For the text-containing cell, return its midpoint in [X, Y] coordinate format. 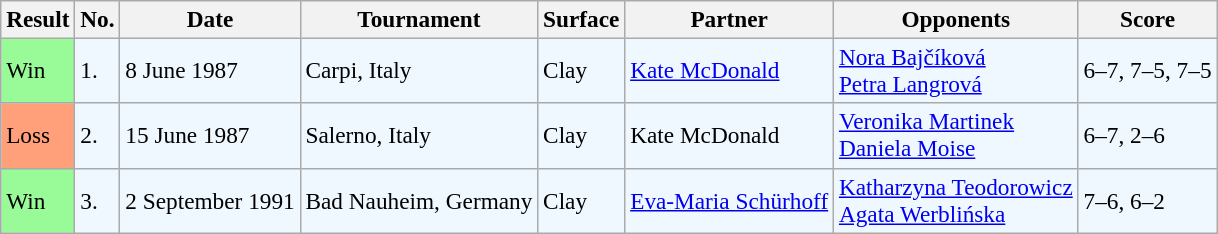
6–7, 2–6 [1148, 136]
Eva-Maria Schürhoff [730, 200]
Date [210, 19]
Opponents [956, 19]
Bad Nauheim, Germany [419, 200]
Loss [38, 136]
Tournament [419, 19]
6–7, 7–5, 7–5 [1148, 70]
No. [98, 19]
Surface [582, 19]
Partner [730, 19]
15 June 1987 [210, 136]
8 June 1987 [210, 70]
2 September 1991 [210, 200]
3. [98, 200]
Score [1148, 19]
Nora Bajčíková Petra Langrová [956, 70]
Result [38, 19]
Carpi, Italy [419, 70]
Salerno, Italy [419, 136]
Katharzyna Teodorowicz Agata Werblińska [956, 200]
7–6, 6–2 [1148, 200]
Veronika Martinek Daniela Moise [956, 136]
1. [98, 70]
2. [98, 136]
